Find where the given text appears and provide that cell's center as (x, y) coordinate. 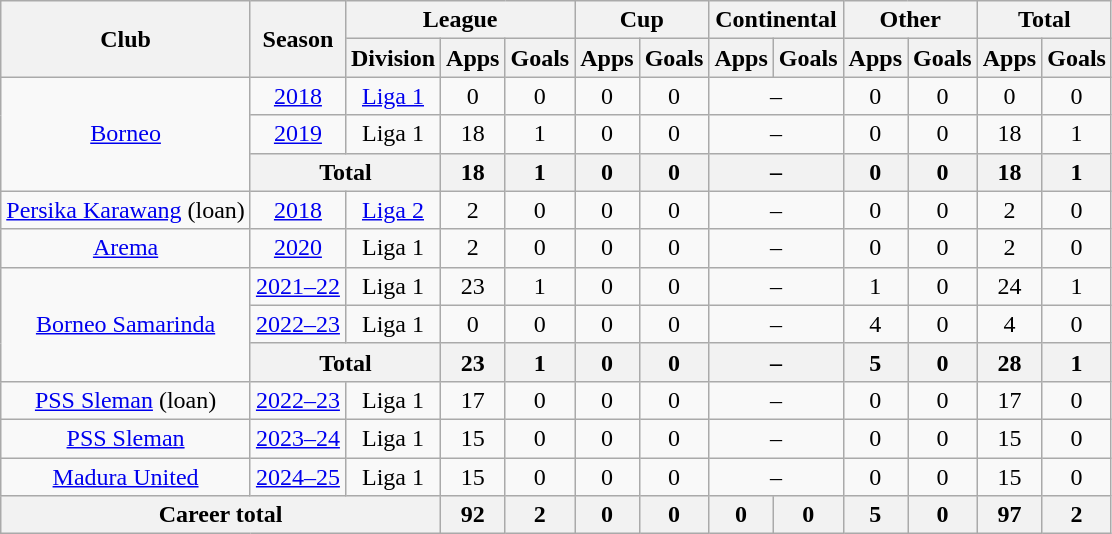
Other (910, 20)
Borneo (126, 134)
2020 (298, 248)
PSS Sleman (126, 438)
Madura United (126, 477)
League (460, 20)
2023–24 (298, 438)
2019 (298, 134)
2024–25 (298, 477)
Career total (221, 515)
97 (1009, 515)
Cup (642, 20)
Season (298, 39)
24 (1009, 286)
Borneo Samarinda (126, 324)
Division (392, 58)
Club (126, 39)
Persika Karawang (loan) (126, 210)
PSS Sleman (loan) (126, 400)
Continental (776, 20)
92 (473, 515)
Arema (126, 248)
28 (1009, 362)
Liga 2 (392, 210)
2021–22 (298, 286)
